Extract the (X, Y) coordinate from the center of the cell holding the provided text.  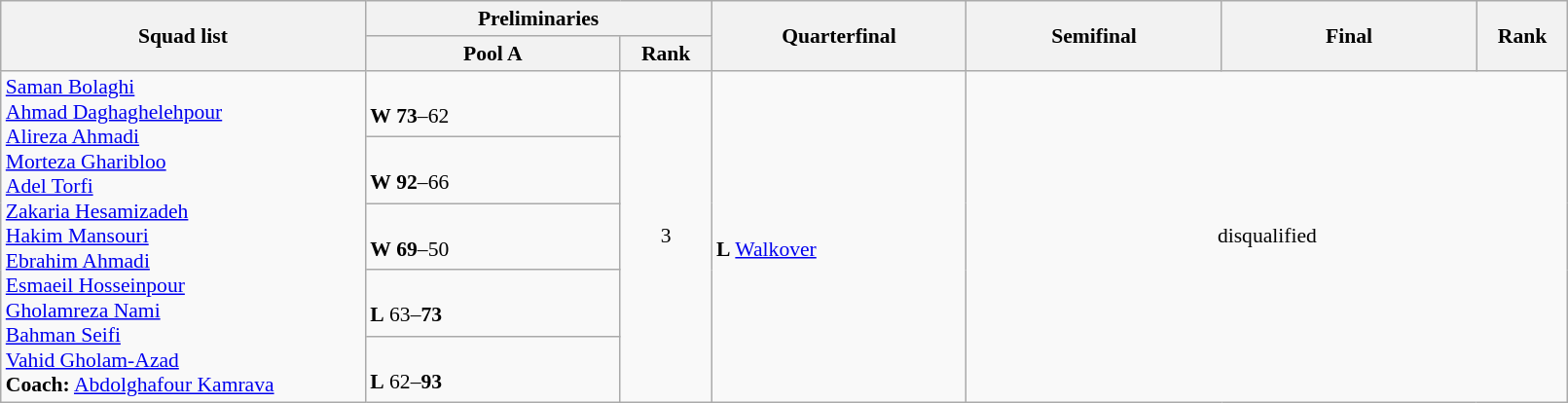
3 (666, 237)
W 92–66 (492, 170)
Final (1349, 35)
Pool A (492, 54)
Preliminaries (538, 18)
W 73–62 (492, 103)
Quarterfinal (839, 35)
L Walkover (839, 237)
W 69–50 (492, 237)
Squad list (183, 35)
L 63–73 (492, 303)
disqualified (1267, 237)
L 62–93 (492, 370)
Semifinal (1094, 35)
